Output the (X, Y) coordinate of the center of the cell containing the given text.  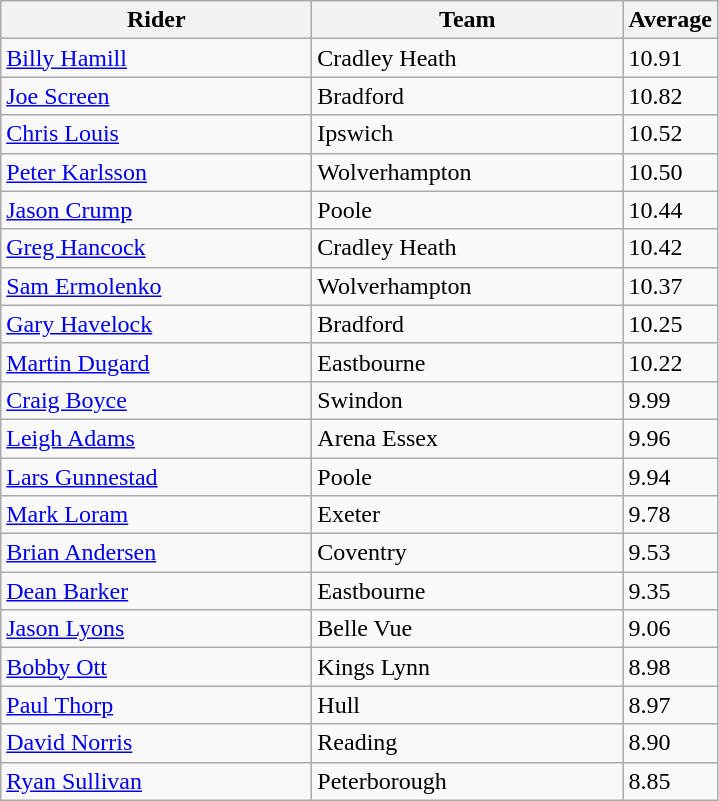
Dean Barker (156, 591)
9.78 (670, 515)
Belle Vue (468, 629)
8.97 (670, 705)
9.94 (670, 477)
8.90 (670, 743)
Hull (468, 705)
9.35 (670, 591)
Peter Karlsson (156, 172)
Exeter (468, 515)
Gary Havelock (156, 324)
Bobby Ott (156, 667)
Greg Hancock (156, 248)
Paul Thorp (156, 705)
9.53 (670, 553)
Coventry (468, 553)
Brian Andersen (156, 553)
10.82 (670, 96)
Craig Boyce (156, 400)
10.50 (670, 172)
Mark Loram (156, 515)
10.37 (670, 286)
10.42 (670, 248)
David Norris (156, 743)
Swindon (468, 400)
10.52 (670, 134)
Ipswich (468, 134)
10.44 (670, 210)
10.25 (670, 324)
10.91 (670, 58)
9.06 (670, 629)
Team (468, 20)
Joe Screen (156, 96)
Billy Hamill (156, 58)
Peterborough (468, 781)
Sam Ermolenko (156, 286)
Reading (468, 743)
Jason Lyons (156, 629)
8.85 (670, 781)
Rider (156, 20)
Ryan Sullivan (156, 781)
8.98 (670, 667)
Martin Dugard (156, 362)
Leigh Adams (156, 438)
Jason Crump (156, 210)
Arena Essex (468, 438)
Kings Lynn (468, 667)
Chris Louis (156, 134)
9.96 (670, 438)
Lars Gunnestad (156, 477)
Average (670, 20)
9.99 (670, 400)
10.22 (670, 362)
